Detect which cell encompasses the target text, then output its [x, y] center coordinate. 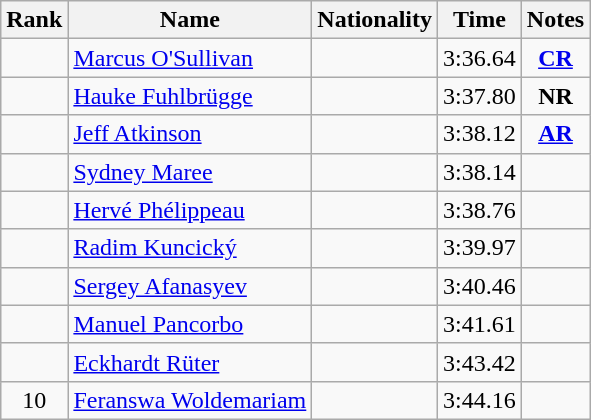
Nationality [375, 20]
Jeff Atkinson [190, 134]
Notes [555, 20]
3:39.97 [480, 248]
3:36.64 [480, 58]
Time [480, 20]
Eckhardt Rüter [190, 362]
Feranswa Woldemariam [190, 400]
3:37.80 [480, 96]
3:38.76 [480, 210]
Sergey Afanasyev [190, 286]
NR [555, 96]
Rank [34, 20]
AR [555, 134]
3:43.42 [480, 362]
3:41.61 [480, 324]
3:38.12 [480, 134]
10 [34, 400]
Hervé Phélippeau [190, 210]
Name [190, 20]
Sydney Maree [190, 172]
3:38.14 [480, 172]
Hauke Fuhlbrügge [190, 96]
Radim Kuncický [190, 248]
Manuel Pancorbo [190, 324]
Marcus O'Sullivan [190, 58]
3:40.46 [480, 286]
3:44.16 [480, 400]
CR [555, 58]
